Extract the [X, Y] coordinate from the center of the cell holding the provided text.  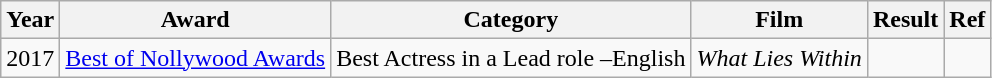
2017 [30, 58]
Best Actress in a Lead role –English [511, 58]
Ref [968, 20]
Award [196, 20]
What Lies Within [779, 58]
Film [779, 20]
Best of Nollywood Awards [196, 58]
Year [30, 20]
Category [511, 20]
Result [905, 20]
